Pinpoint the cell where the given text exists, returning its (x, y) midpoint coordinate. 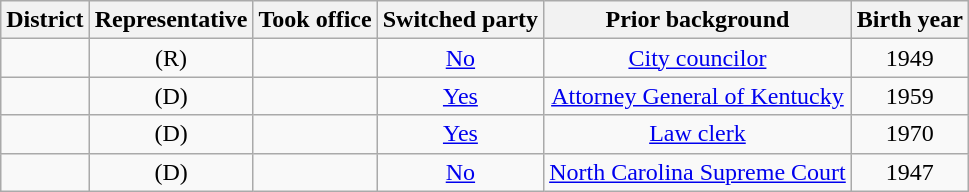
1959 (910, 96)
Attorney General of Kentucky (698, 96)
Prior background (698, 20)
Representative (171, 20)
(R) (171, 58)
1947 (910, 172)
Law clerk (698, 134)
Switched party (460, 20)
Birth year (910, 20)
North Carolina Supreme Court (698, 172)
District (45, 20)
1970 (910, 134)
City councilor (698, 58)
1949 (910, 58)
Took office (315, 20)
